Pinpoint the cell where the given text exists, returning its [x, y] midpoint coordinate. 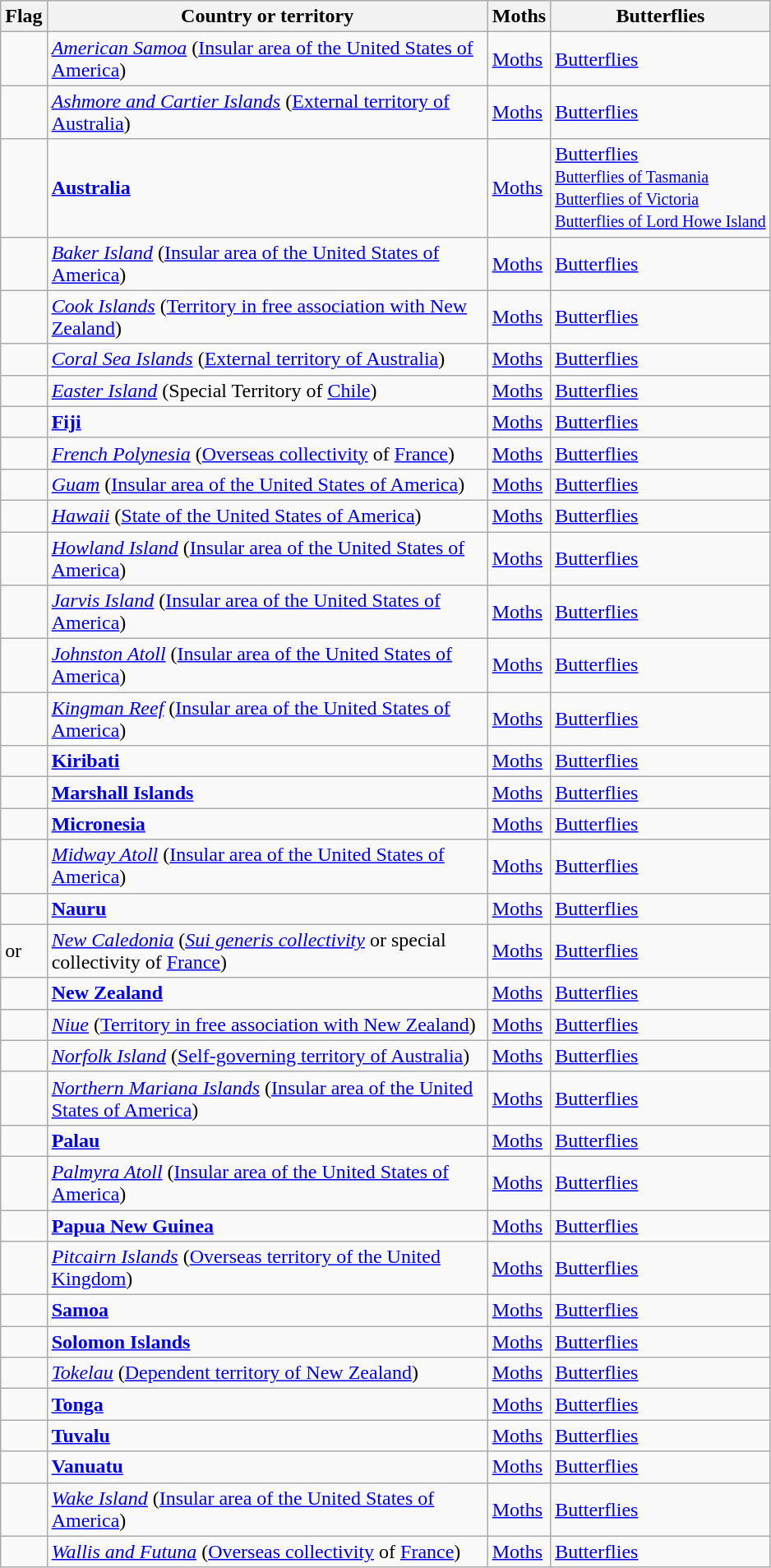
New Zealand [267, 993]
Cook Islands (Territory in free association with New Zealand) [267, 317]
Norfolk Island (Self-governing territory of Australia) [267, 1056]
Micronesia [267, 824]
Country or territory [267, 16]
Johnston Atoll (Insular area of the United States of America) [267, 666]
Palmyra Atoll (Insular area of the United States of America) [267, 1182]
Wake Island (Insular area of the United States of America) [267, 1510]
Papua New Guinea [267, 1226]
Pitcairn Islands (Overseas territory of the United Kingdom) [267, 1268]
Howland Island (Insular area of the United States of America) [267, 557]
Samoa [267, 1311]
Baker Island (Insular area of the United States of America) [267, 263]
Marshall Islands [267, 793]
Solomon Islands [267, 1342]
Niue (Territory in free association with New Zealand) [267, 1025]
Hawaii (State of the United States of America) [267, 516]
Flag [24, 16]
or [24, 951]
Northern Mariana Islands (Insular area of the United States of America) [267, 1099]
Ashmore and Cartier Islands (External territory of Australia) [267, 112]
Australia [267, 187]
ButterfliesButterflies of TasmaniaButterflies of VictoriaButterflies of Lord Howe Island [661, 187]
Midway Atoll (Insular area of the United States of America) [267, 867]
Palau [267, 1140]
Kiribati [267, 761]
Wallis and Futuna (Overseas collectivity of France) [267, 1552]
French Polynesia (Overseas collectivity of France) [267, 453]
Vanuatu [267, 1467]
American Samoa (Insular area of the United States of America) [267, 59]
Tonga [267, 1404]
Guam (Insular area of the United States of America) [267, 484]
Tuvalu [267, 1436]
New Caledonia (Sui generis collectivity or special collectivity of France) [267, 951]
Nauru [267, 909]
Coral Sea Islands (External territory of Australia) [267, 359]
Kingman Reef (Insular area of the United States of America) [267, 719]
Fiji [267, 422]
Easter Island (Special Territory of Chile) [267, 391]
Tokelau (Dependent territory of New Zealand) [267, 1373]
Jarvis Island (Insular area of the United States of America) [267, 612]
